For the text-containing cell, return its midpoint in (X, Y) coordinate format. 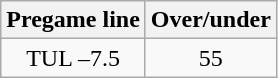
TUL –7.5 (74, 58)
Pregame line (74, 20)
Over/under (210, 20)
55 (210, 58)
